Determine the [x, y] coordinate at the center of the cell enclosing the given text.  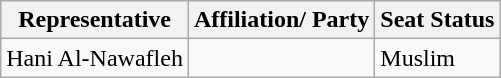
Seat Status [438, 20]
Representative [95, 20]
Affiliation/ Party [281, 20]
Hani Al-Nawafleh [95, 58]
Muslim [438, 58]
